Extract the (x, y) coordinate from the center of the cell holding the provided text.  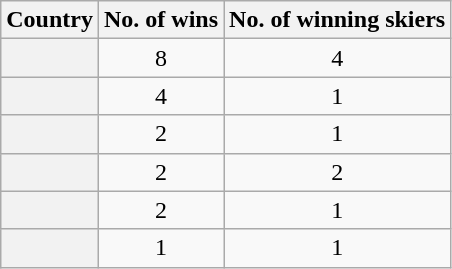
No. of wins (160, 20)
8 (160, 58)
Country (50, 20)
No. of winning skiers (338, 20)
